Return the [x, y] coordinate for the center point of the cell that contains the specified text.  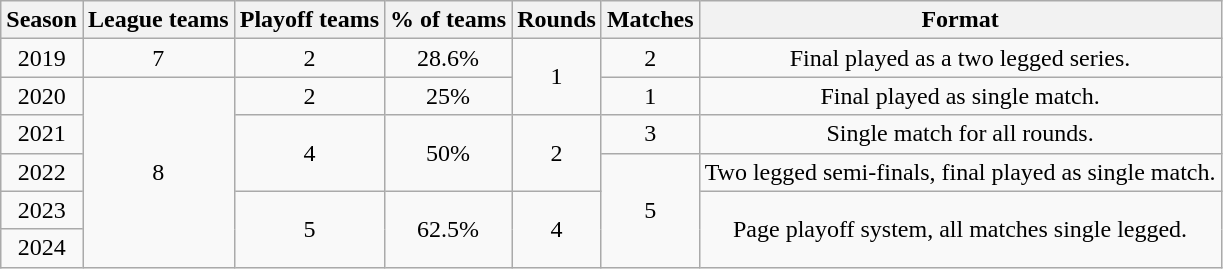
25% [448, 96]
2020 [42, 96]
2021 [42, 134]
3 [650, 134]
Matches [650, 20]
2019 [42, 58]
7 [158, 58]
Page playoff system, all matches single legged. [960, 229]
50% [448, 153]
2023 [42, 210]
62.5% [448, 229]
Two legged semi-finals, final played as single match. [960, 172]
2022 [42, 172]
Final played as single match. [960, 96]
Playoff teams [309, 20]
League teams [158, 20]
2024 [42, 248]
Rounds [557, 20]
Season [42, 20]
8 [158, 172]
Single match for all rounds. [960, 134]
% of teams [448, 20]
28.6% [448, 58]
Final played as a two legged series. [960, 58]
Format [960, 20]
